Determine the [x, y] coordinate at the center of the cell enclosing the given text.  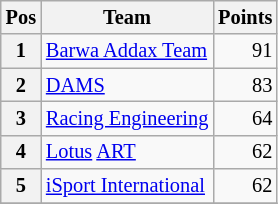
1 [21, 51]
Team [127, 17]
3 [21, 118]
Points [245, 17]
Racing Engineering [127, 118]
5 [21, 186]
Pos [21, 17]
91 [245, 51]
DAMS [127, 85]
Barwa Addax Team [127, 51]
Lotus ART [127, 152]
2 [21, 85]
83 [245, 85]
iSport International [127, 186]
4 [21, 152]
64 [245, 118]
